Return the [x, y] coordinate for the center point of the cell that contains the specified text.  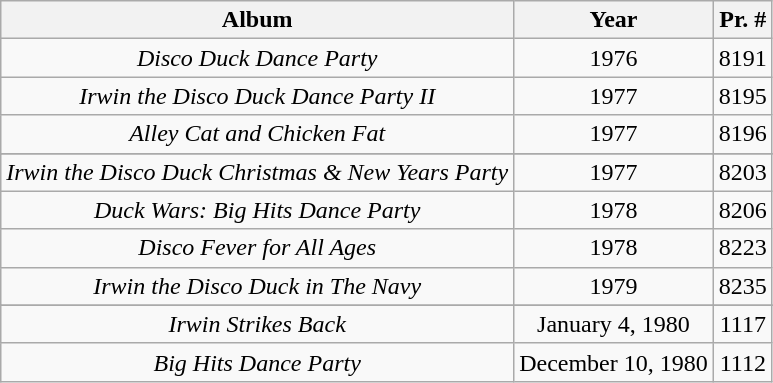
1979 [614, 286]
8206 [742, 210]
Duck Wars: Big Hits Dance Party [258, 210]
1117 [742, 324]
8203 [742, 172]
1976 [614, 58]
December 10, 1980 [614, 362]
Pr. # [742, 20]
1112 [742, 362]
Irwin Strikes Back [258, 324]
Disco Fever for All Ages [258, 248]
Year [614, 20]
8223 [742, 248]
Irwin the Disco Duck in The Navy [258, 286]
8235 [742, 286]
8191 [742, 58]
8196 [742, 134]
Irwin the Disco Duck Dance Party II [258, 96]
Alley Cat and Chicken Fat [258, 134]
Album [258, 20]
Disco Duck Dance Party [258, 58]
Big Hits Dance Party [258, 362]
8195 [742, 96]
Irwin the Disco Duck Christmas & New Years Party [258, 172]
January 4, 1980 [614, 324]
